Provide the (X, Y) coordinate of the cell's center where the given text is located.  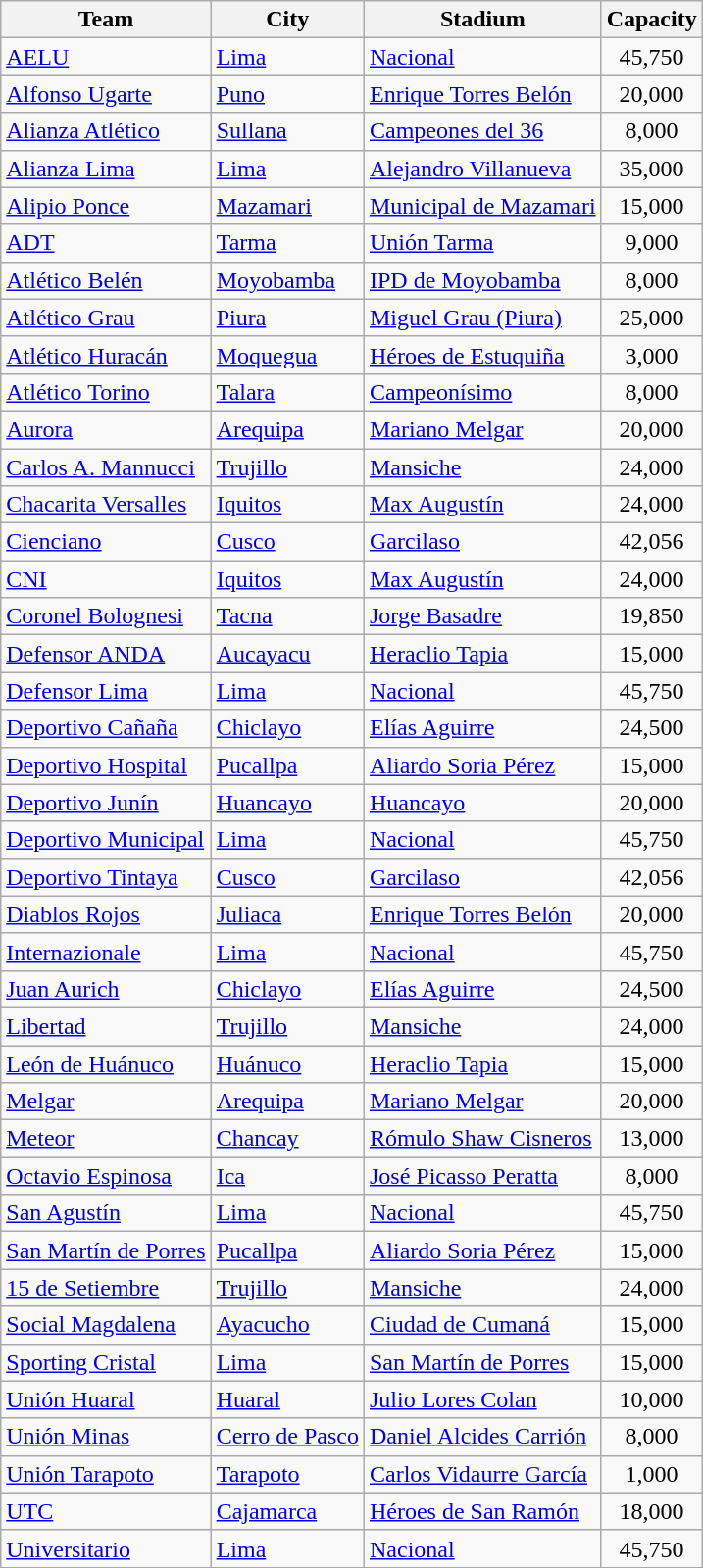
Campeones del 36 (482, 131)
9,000 (651, 243)
IPD de Moyobamba (482, 280)
Chacarita Versalles (106, 505)
Rómulo Shaw Cisneros (482, 1139)
Atlético Grau (106, 318)
Unión Tarma (482, 243)
Juliaca (287, 914)
Cajamarca (287, 1511)
Chancay (287, 1139)
CNI (106, 579)
Octavio Espinosa (106, 1176)
10,000 (651, 1399)
Tarma (287, 243)
León de Huánuco (106, 1063)
Moquegua (287, 355)
Capacity (651, 20)
Puno (287, 94)
Universitario (106, 1548)
Carlos A. Mannucci (106, 467)
Aucayacu (287, 654)
Jorge Basadre (482, 616)
Ayacucho (287, 1325)
Daniel Alcides Carrión (482, 1437)
Sporting Cristal (106, 1362)
Huaral (287, 1399)
Defensor Lima (106, 691)
Miguel Grau (Piura) (482, 318)
Alianza Lima (106, 169)
Moyobamba (287, 280)
Melgar (106, 1102)
Unión Huaral (106, 1399)
ADT (106, 243)
Julio Lores Colan (482, 1399)
Cienciano (106, 542)
Héroes de Estuquiña (482, 355)
Deportivo Junín (106, 803)
Ica (287, 1176)
Sullana (287, 131)
Coronel Bolognesi (106, 616)
Alipio Ponce (106, 206)
1,000 (651, 1474)
Alfonso Ugarte (106, 94)
Huánuco (287, 1063)
Juan Aurich (106, 989)
Unión Tarapoto (106, 1474)
Talara (287, 392)
Aurora (106, 429)
19,850 (651, 616)
Piura (287, 318)
Atlético Belén (106, 280)
Diablos Rojos (106, 914)
Tacna (287, 616)
Defensor ANDA (106, 654)
15 de Setiembre (106, 1288)
San Agustín (106, 1213)
Deportivo Hospital (106, 765)
Ciudad de Cumaná (482, 1325)
Atlético Torino (106, 392)
Deportivo Tintaya (106, 877)
18,000 (651, 1511)
Municipal de Mazamari (482, 206)
Deportivo Cañaña (106, 728)
Atlético Huracán (106, 355)
José Picasso Peratta (482, 1176)
Meteor (106, 1139)
Libertad (106, 1026)
UTC (106, 1511)
Unión Minas (106, 1437)
Tarapoto (287, 1474)
Cerro de Pasco (287, 1437)
Team (106, 20)
13,000 (651, 1139)
Mazamari (287, 206)
Internazionale (106, 952)
35,000 (651, 169)
Social Magdalena (106, 1325)
Deportivo Municipal (106, 840)
City (287, 20)
25,000 (651, 318)
Alianza Atlético (106, 131)
Carlos Vidaurre García (482, 1474)
AELU (106, 57)
Héroes de San Ramón (482, 1511)
Alejandro Villanueva (482, 169)
Stadium (482, 20)
3,000 (651, 355)
Campeonísimo (482, 392)
